For the text-containing cell, return its midpoint in (x, y) coordinate format. 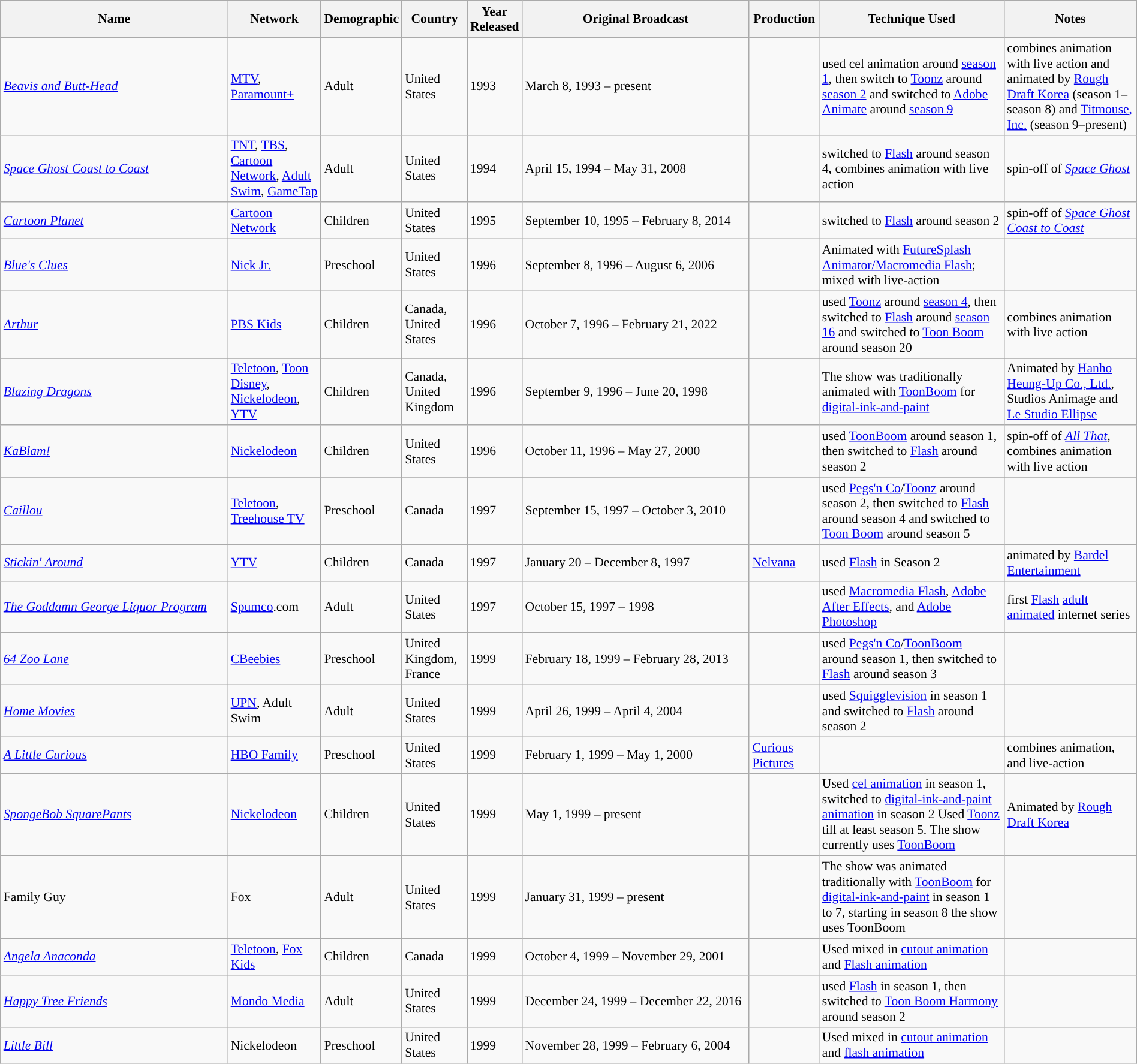
February 1, 1999 – May 1, 2000 (636, 755)
CBeebies (275, 659)
TNT, TBS, Cartoon Network, Adult Swim, GameTap (275, 168)
Caillou (114, 511)
Angela Anaconda (114, 957)
switched to Flash around season 4, combines animation with live action (912, 168)
Beavis and Butt-Head (114, 86)
Technique Used (912, 19)
combines animation, and live-action (1070, 755)
UPN, Adult Swim (275, 711)
September 10, 1995 – February 8, 2014 (636, 221)
1994 (495, 168)
Cartoon Planet (114, 221)
The Goddamn George Liquor Program (114, 607)
first Flash adult animated internet series (1070, 607)
Animated by Rough Draft Korea (1070, 815)
used Flash in season 1, then switched to Toon Boom Harmony around season 2 (912, 1001)
September 15, 1997 – October 3, 2010 (636, 511)
Arthur (114, 324)
Notes (1070, 19)
Cartoon Network (275, 221)
SpongeBob SquarePants (114, 815)
Teletoon, Toon Disney, Nickelodeon, YTV (275, 391)
PBS Kids (275, 324)
Canada, United Kingdom (434, 391)
Animated by Hanho Heung-Up Co., Ltd., Studios Animage and Le Studio Ellipse (1070, 391)
used Flash in Season 2 (912, 562)
Mondo Media (275, 1001)
Country (434, 19)
January 31, 1999 – present (636, 897)
United Kingdom, France (434, 659)
November 28, 1999 – February 6, 2004 (636, 1045)
64 Zoo Lane (114, 659)
January 20 – December 8, 1997 (636, 562)
Teletoon, Fox Kids (275, 957)
Animated with FutureSplash Animator/Macromedia Flash; mixed with live-action (912, 265)
Used mixed in cutout animation and Flash animation (912, 957)
April 15, 1994 – May 31, 2008 (636, 168)
October 15, 1997 – 1998 (636, 607)
Spumco.com (275, 607)
switched to Flash around season 2 (912, 221)
used Toonz around season 4, then switched to Flash around season 16 and switched to Toon Boom around season 20 (912, 324)
March 8, 1993 – present (636, 86)
used cel animation around season 1, then switch to Toonz around season 2 and switched to Adobe Animate around season 9 (912, 86)
spin-off of Space Ghost (1070, 168)
MTV, Paramount+ (275, 86)
YearReleased (495, 19)
October 11, 1996 – May 27, 2000 (636, 452)
YTV (275, 562)
A Little Curious (114, 755)
1995 (495, 221)
December 24, 1999 – December 22, 2016 (636, 1001)
used Squigglevision in season 1 and switched to Flash around season 2 (912, 711)
April 26, 1999 – April 4, 2004 (636, 711)
Family Guy (114, 897)
1993 (495, 86)
used Pegs'n Co/ToonBoom around season 1, then switched to Flash around season 3 (912, 659)
spin-off of All That, combines animation with live action (1070, 452)
Production (784, 19)
Teletoon, Treehouse TV (275, 511)
HBO Family (275, 755)
Demographic (361, 19)
Space Ghost Coast to Coast (114, 168)
used Macromedia Flash, Adobe After Effects, and Adobe Photoshop (912, 607)
combines animation with live action and animated by Rough Draft Korea (season 1–season 8) and Titmouse, Inc. (season 9–present) (1070, 86)
Used mixed in cutout animation and flash animation (912, 1045)
combines animation with live action (1070, 324)
Curious Pictures (784, 755)
The show was traditionally animated with ToonBoom for digital-ink-and-paint (912, 391)
Fox (275, 897)
October 4, 1999 – November 29, 2001 (636, 957)
Original Broadcast (636, 19)
Name (114, 19)
Blazing Dragons (114, 391)
Nelvana (784, 562)
Home Movies (114, 711)
Blue's Clues (114, 265)
The show was animated traditionally with ToonBoom for digital-ink-and-paint in season 1 to 7, starting in season 8 the show uses ToonBoom (912, 897)
used ToonBoom around season 1, then switched to Flash around season 2 (912, 452)
February 18, 1999 – February 28, 2013 (636, 659)
Nick Jr. (275, 265)
Network (275, 19)
Canada, United States (434, 324)
October 7, 1996 – February 21, 2022 (636, 324)
KaBlam! (114, 452)
September 9, 1996 – June 20, 1998 (636, 391)
May 1, 1999 – present (636, 815)
Stickin' Around (114, 562)
spin-off of Space Ghost Coast to Coast (1070, 221)
Happy Tree Friends (114, 1001)
Little Bill (114, 1045)
animated by Bardel Entertainment (1070, 562)
used Pegs'n Co/Toonz around season 2, then switched to Flash around season 4 and switched to Toon Boom around season 5 (912, 511)
September 8, 1996 – August 6, 2006 (636, 265)
